Provide the (X, Y) coordinate of the cell's center where the given text is located.  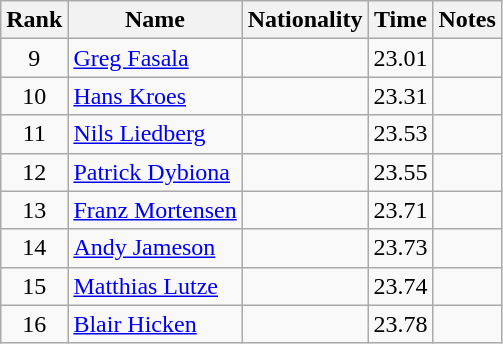
23.74 (400, 286)
16 (34, 324)
Andy Jameson (155, 248)
14 (34, 248)
Greg Fasala (155, 58)
23.55 (400, 172)
Matthias Lutze (155, 286)
13 (34, 210)
15 (34, 286)
Rank (34, 20)
23.53 (400, 134)
11 (34, 134)
23.73 (400, 248)
Time (400, 20)
23.78 (400, 324)
23.71 (400, 210)
Nationality (305, 20)
Hans Kroes (155, 96)
23.01 (400, 58)
10 (34, 96)
9 (34, 58)
Patrick Dybiona (155, 172)
Name (155, 20)
23.31 (400, 96)
Franz Mortensen (155, 210)
Nils Liedberg (155, 134)
Notes (467, 20)
12 (34, 172)
Blair Hicken (155, 324)
